Extract the (X, Y) coordinate from the center of the cell holding the provided text.  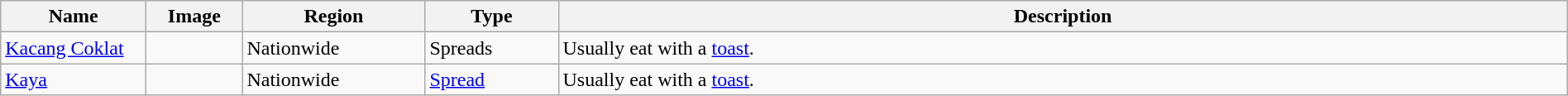
Kacang Coklat (74, 48)
Description (1063, 17)
Name (74, 17)
Kaya (74, 79)
Spread (491, 79)
Region (334, 17)
Type (491, 17)
Spreads (491, 48)
Image (194, 17)
